Find where the given text appears and provide that cell's center as [X, Y] coordinate. 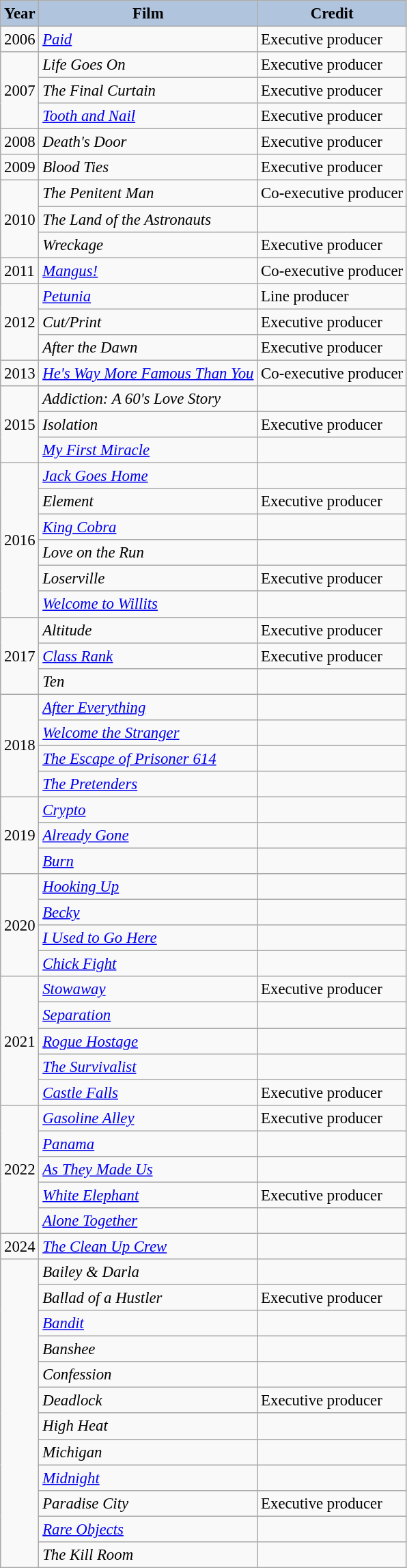
The Escape of Prisoner 614 [148, 758]
Stowaway [148, 990]
Separation [148, 1015]
2024 [20, 1246]
Paid [148, 40]
High Heat [148, 1427]
Chick Fight [148, 964]
The Survivalist [148, 1067]
Burn [148, 862]
Rare Objects [148, 1529]
Credit [332, 14]
2016 [20, 540]
Gasoline Alley [148, 1118]
Paradise City [148, 1503]
2019 [20, 835]
Class Rank [148, 656]
Addiction: A 60's Love Story [148, 399]
Confession [148, 1375]
2010 [20, 219]
Jack Goes Home [148, 476]
The Clean Up Crew [148, 1246]
Ten [148, 681]
2006 [20, 40]
After the Dawn [148, 348]
Bailey & Darla [148, 1272]
Hooking Up [148, 887]
After Everything [148, 707]
I Used to Go Here [148, 938]
The Penitent Man [148, 193]
Michigan [148, 1452]
Panama [148, 1144]
2008 [20, 142]
Blood Ties [148, 167]
Already Gone [148, 836]
2015 [20, 425]
Ballad of a Hustler [148, 1298]
2022 [20, 1169]
Tooth and Nail [148, 116]
My First Miracle [148, 450]
2009 [20, 167]
Petunia [148, 296]
Isolation [148, 424]
Castle Falls [148, 1092]
King Cobra [148, 527]
Wreckage [148, 245]
Cut/Print [148, 322]
Year [20, 14]
Life Goes On [148, 65]
Line producer [332, 296]
Midnight [148, 1478]
Altitude [148, 630]
Welcome to Willits [148, 605]
Deadlock [148, 1401]
2018 [20, 745]
2007 [20, 90]
As They Made Us [148, 1170]
Love on the Run [148, 553]
Alone Together [148, 1221]
Becky [148, 913]
2013 [20, 373]
The Final Curtain [148, 91]
White Elephant [148, 1195]
Crypto [148, 810]
2017 [20, 656]
The Kill Room [148, 1555]
Film [148, 14]
2011 [20, 271]
Loserville [148, 579]
2021 [20, 1041]
The Pretenders [148, 784]
Banshee [148, 1349]
Rogue Hostage [148, 1041]
2012 [20, 321]
Death's Door [148, 142]
Welcome the Stranger [148, 733]
The Land of the Astronauts [148, 219]
He's Way More Famous Than You [148, 373]
Mangus! [148, 271]
Bandit [148, 1323]
2020 [20, 925]
Element [148, 501]
